Output the (x, y) coordinate of the center of the cell containing the given text.  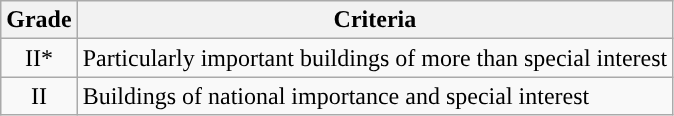
II (39, 96)
II* (39, 58)
Buildings of national importance and special interest (375, 96)
Particularly important buildings of more than special interest (375, 58)
Grade (39, 20)
Criteria (375, 20)
